Provide the [X, Y] coordinate of the cell's center where the given text is located.  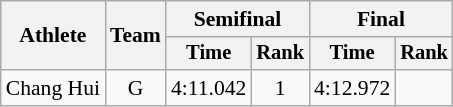
Chang Hui [53, 88]
4:11.042 [208, 88]
Semifinal [238, 19]
Final [381, 19]
G [136, 88]
Athlete [53, 36]
4:12.972 [352, 88]
1 [280, 88]
Team [136, 36]
